Pinpoint the cell where the given text exists, returning its [x, y] midpoint coordinate. 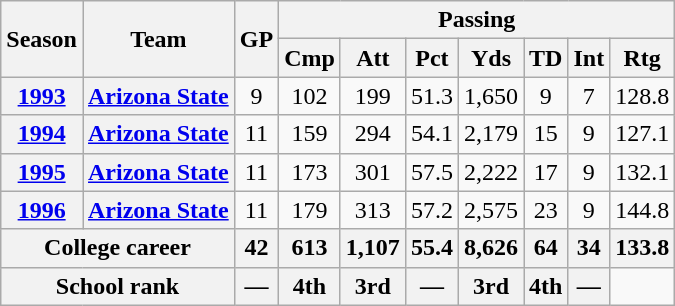
57.5 [432, 172]
179 [310, 210]
64 [546, 248]
1,650 [490, 96]
133.8 [642, 248]
199 [372, 96]
Cmp [310, 58]
1995 [42, 172]
57.2 [432, 210]
2,222 [490, 172]
Att [372, 58]
Int [589, 58]
1996 [42, 210]
51.3 [432, 96]
23 [546, 210]
2,179 [490, 134]
128.8 [642, 96]
144.8 [642, 210]
8,626 [490, 248]
127.1 [642, 134]
102 [310, 96]
173 [310, 172]
College career [118, 248]
1,107 [372, 248]
Pct [432, 58]
School rank [118, 286]
17 [546, 172]
34 [589, 248]
132.1 [642, 172]
159 [310, 134]
1994 [42, 134]
Yds [490, 58]
294 [372, 134]
54.1 [432, 134]
Passing [477, 20]
613 [310, 248]
GP [256, 39]
55.4 [432, 248]
42 [256, 248]
Season [42, 39]
15 [546, 134]
Team [158, 39]
2,575 [490, 210]
301 [372, 172]
7 [589, 96]
Rtg [642, 58]
1993 [42, 96]
313 [372, 210]
TD [546, 58]
